Return the (x, y) coordinate for the center point of the cell that contains the specified text.  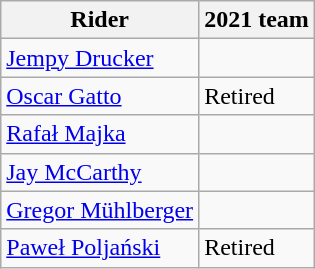
Rafał Majka (100, 134)
Gregor Mühlberger (100, 210)
2021 team (257, 20)
Oscar Gatto (100, 96)
Jay McCarthy (100, 172)
Paweł Poljański (100, 248)
Jempy Drucker (100, 58)
Rider (100, 20)
